Detect which cell encompasses the target text, then output its (X, Y) center coordinate. 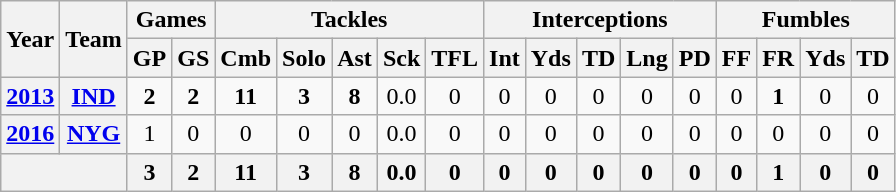
Games (170, 20)
Tackles (350, 20)
NYG (94, 134)
Sck (401, 58)
PD (694, 58)
Int (505, 58)
Cmb (246, 58)
2016 (30, 134)
Year (30, 39)
GS (194, 58)
Team (94, 39)
GP (149, 58)
2013 (30, 96)
Solo (304, 58)
FR (778, 58)
TFL (455, 58)
Lng (647, 58)
IND (94, 96)
Fumbles (806, 20)
Ast (355, 58)
Interceptions (600, 20)
FF (736, 58)
